For the text-containing cell, return its midpoint in (x, y) coordinate format. 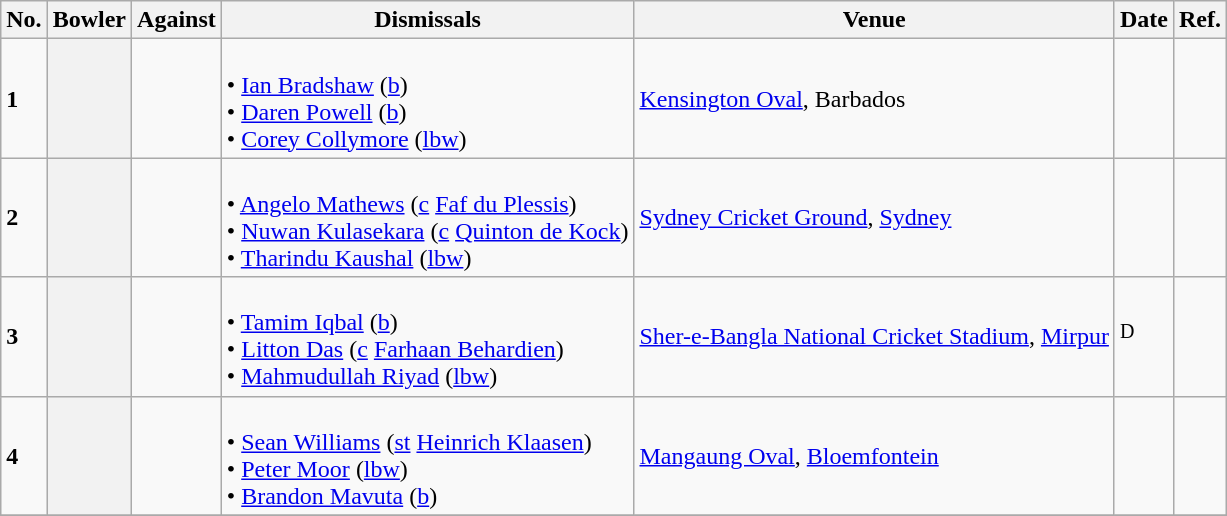
3 (24, 336)
4 (24, 456)
Venue (874, 20)
No. (24, 20)
Bowler (89, 20)
Dismissals (428, 20)
• Ian Bradshaw (b) • Daren Powell (b) • Corey Collymore (lbw) (428, 98)
Against (177, 20)
Sher-e-Bangla National Cricket Stadium, Mirpur (874, 336)
• Tamim Iqbal (b) • Litton Das (c Farhaan Behardien) • Mahmudullah Riyad (lbw) (428, 336)
1 (24, 98)
Kensington Oval, Barbados (874, 98)
Mangaung Oval, Bloemfontein (874, 456)
• Sean Williams (st Heinrich Klaasen) • Peter Moor (lbw) • Brandon Mavuta (b) (428, 456)
2 (24, 218)
• Angelo Mathews (c Faf du Plessis) • Nuwan Kulasekara (c Quinton de Kock) • Tharindu Kaushal (lbw) (428, 218)
Ref. (1200, 20)
Sydney Cricket Ground, Sydney (874, 218)
Date (1144, 20)
D (1144, 336)
